Capture the cell that displays the provided text and extract its (X, Y) central coordinate. 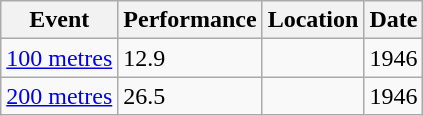
Performance (190, 20)
26.5 (190, 96)
Location (313, 20)
12.9 (190, 58)
Date (394, 20)
Event (60, 20)
100 metres (60, 58)
200 metres (60, 96)
